From the cell containing the given text, extract its center point as (x, y) coordinate. 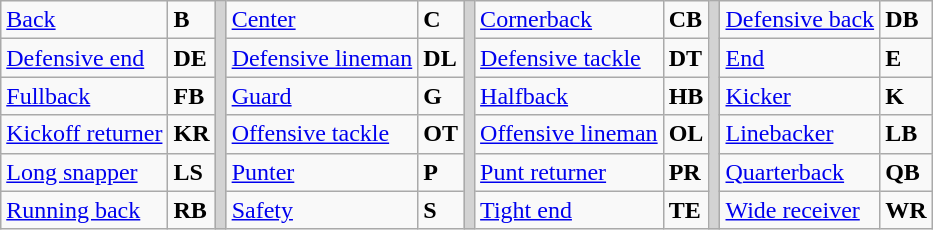
FB (192, 96)
LS (192, 172)
Wide receiver (800, 210)
QB (906, 172)
K (906, 96)
Kickoff returner (84, 134)
Running back (84, 210)
Punter (322, 172)
DL (441, 58)
OL (686, 134)
Defensive tackle (570, 58)
Defensive lineman (322, 58)
Defensive end (84, 58)
End (800, 58)
DE (192, 58)
Cornerback (570, 20)
DB (906, 20)
Linebacker (800, 134)
DT (686, 58)
Punt returner (570, 172)
Defensive back (800, 20)
Fullback (84, 96)
Safety (322, 210)
Center (322, 20)
Quarterback (800, 172)
PR (686, 172)
Halfback (570, 96)
Guard (322, 96)
TE (686, 210)
S (441, 210)
OT (441, 134)
B (192, 20)
WR (906, 210)
Kicker (800, 96)
G (441, 96)
Tight end (570, 210)
CB (686, 20)
RB (192, 210)
E (906, 58)
Back (84, 20)
LB (906, 134)
C (441, 20)
P (441, 172)
Offensive lineman (570, 134)
KR (192, 134)
Long snapper (84, 172)
HB (686, 96)
Offensive tackle (322, 134)
